Extract the [X, Y] coordinate from the center of the cell holding the provided text.  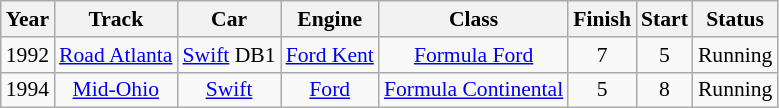
Road Atlanta [116, 55]
Car [228, 19]
Swift DB1 [228, 55]
Formula Continental [474, 90]
Start [664, 19]
Status [735, 19]
Ford Kent [330, 55]
Swift [228, 90]
Mid-Ohio [116, 90]
Class [474, 19]
Finish [602, 19]
1992 [28, 55]
Engine [330, 19]
Ford [330, 90]
Track [116, 19]
7 [602, 55]
8 [664, 90]
Formula Ford [474, 55]
Year [28, 19]
1994 [28, 90]
